Capture the cell that displays the provided text and extract its [X, Y] central coordinate. 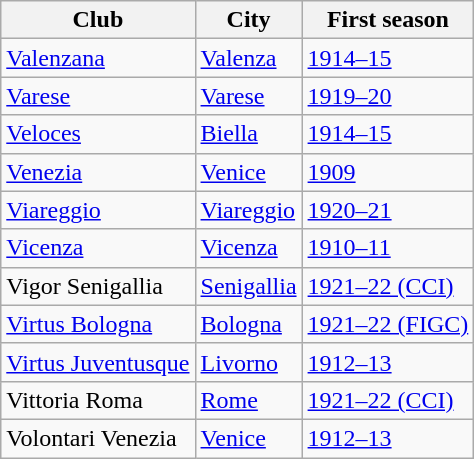
Valenza [248, 58]
Virtus Bologna [98, 324]
Virtus Juventusque [98, 362]
Livorno [248, 362]
Senigallia [248, 286]
1919–20 [388, 96]
Vittoria Roma [98, 400]
First season [388, 20]
Bologna [248, 324]
1921–22 (FIGC) [388, 324]
Rome [248, 400]
1920–21 [388, 210]
Volontari Venezia [98, 438]
Venezia [98, 172]
Veloces [98, 134]
Valenzana [98, 58]
Biella [248, 134]
1910–11 [388, 248]
1909 [388, 172]
City [248, 20]
Vigor Senigallia [98, 286]
Club [98, 20]
